Provide the (x, y) coordinate of the cell's center where the given text is located.  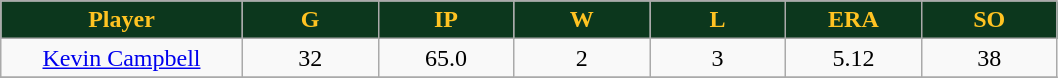
IP (446, 20)
Kevin Campbell (122, 58)
ERA (854, 20)
3 (718, 58)
Player (122, 20)
38 (989, 58)
W (582, 20)
SO (989, 20)
32 (310, 58)
5.12 (854, 58)
65.0 (446, 58)
2 (582, 58)
G (310, 20)
L (718, 20)
